From the cell containing the given text, extract its center point as [x, y] coordinate. 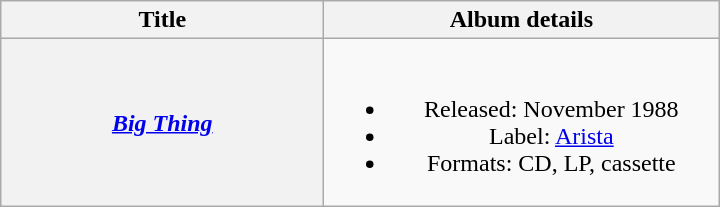
Big Thing [162, 122]
Released: November 1988Label: AristaFormats: CD, LP, cassette [522, 122]
Title [162, 20]
Album details [522, 20]
